Locate the cell with the specified text and output its [X, Y] center coordinate. 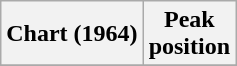
Peakposition [189, 34]
Chart (1964) [72, 34]
